Detect which cell encompasses the target text, then output its [x, y] center coordinate. 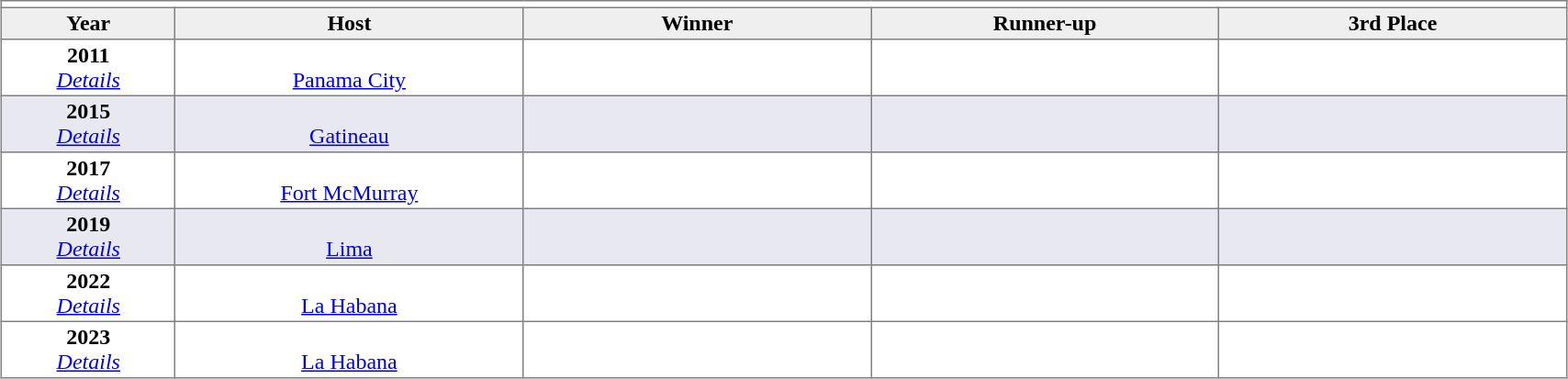
2011Details [88, 68]
3rd Place [1394, 23]
2017Details [88, 181]
Fort McMurray [349, 181]
2019Details [88, 237]
Lima [349, 237]
2022Details [88, 294]
2015Details [88, 124]
Winner [698, 23]
Panama City [349, 68]
2023Details [88, 350]
Runner-up [1045, 23]
Gatineau [349, 124]
Year [88, 23]
Host [349, 23]
